Extract the (x, y) coordinate from the center of the cell holding the provided text.  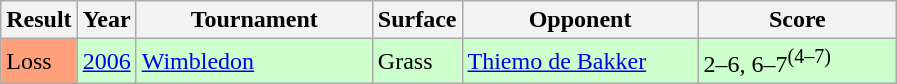
Loss (39, 62)
2–6, 6–7(4–7) (798, 62)
Opponent (580, 20)
Surface (417, 20)
Tournament (254, 20)
Score (798, 20)
Year (106, 20)
Thiemo de Bakker (580, 62)
Result (39, 20)
Grass (417, 62)
2006 (106, 62)
Wimbledon (254, 62)
